Search for the cell housing the specified text and yield its (x, y) center coordinate. 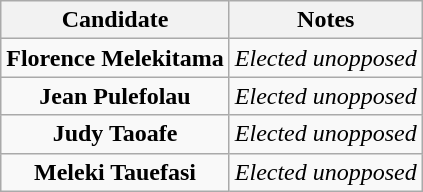
Notes (326, 20)
Florence Melekitama (116, 58)
Meleki Tauefasi (116, 172)
Jean Pulefolau (116, 96)
Candidate (116, 20)
Judy Taoafe (116, 134)
